Pinpoint the cell where the given text exists, returning its [x, y] midpoint coordinate. 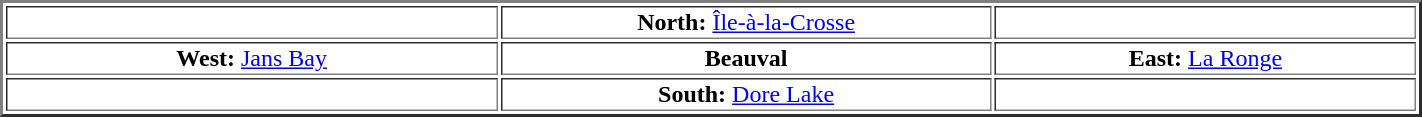
West: Jans Bay [252, 58]
East: La Ronge [1206, 58]
South: Dore Lake [746, 94]
Beauval [746, 58]
North: Île-à-la-Crosse [746, 22]
